Extract the (x, y) coordinate from the center of the cell holding the provided text.  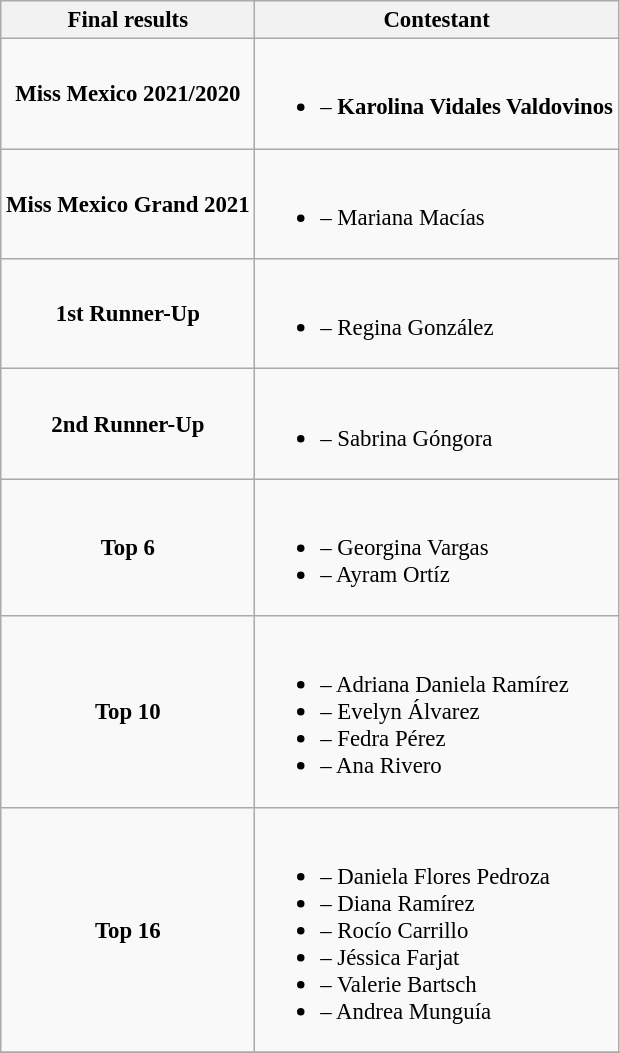
– Regina González (436, 314)
Top 6 (128, 548)
Miss Mexico 2021/2020 (128, 94)
2nd Runner-Up (128, 424)
Final results (128, 20)
– Daniela Flores Pedroza – Diana Ramírez – Rocío Carrillo – Jéssica Farjat – Valerie Bartsch – Andrea Munguía (436, 930)
– Adriana Daniela Ramírez – Evelyn Álvarez – Fedra Pérez – Ana Rivero (436, 712)
1st Runner-Up (128, 314)
Top 10 (128, 712)
Miss Mexico Grand 2021 (128, 204)
Contestant (436, 20)
– Georgina Vargas – Ayram Ortíz (436, 548)
Top 16 (128, 930)
– Karolina Vidales Valdovinos (436, 94)
– Sabrina Góngora (436, 424)
– Mariana Macías (436, 204)
